Pinpoint the cell where the given text exists, returning its [x, y] midpoint coordinate. 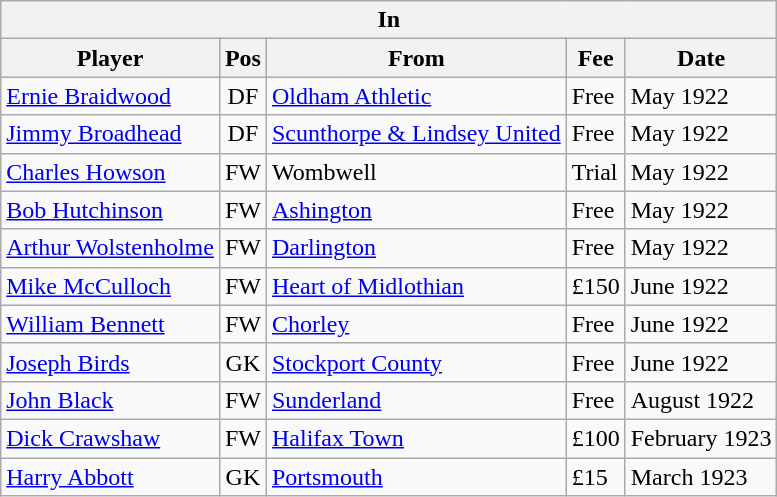
John Black [110, 400]
Jimmy Broadhead [110, 134]
Sunderland [416, 400]
Player [110, 58]
Stockport County [416, 362]
March 1923 [701, 477]
August 1922 [701, 400]
Arthur Wolstenholme [110, 248]
Ashington [416, 210]
Charles Howson [110, 172]
William Bennett [110, 324]
Dick Crawshaw [110, 438]
Portsmouth [416, 477]
£100 [596, 438]
Wombwell [416, 172]
£150 [596, 286]
Heart of Midlothian [416, 286]
Darlington [416, 248]
£15 [596, 477]
Date [701, 58]
Bob Hutchinson [110, 210]
Mike McCulloch [110, 286]
February 1923 [701, 438]
Ernie Braidwood [110, 96]
Joseph Birds [110, 362]
Chorley [416, 324]
From [416, 58]
Scunthorpe & Lindsey United [416, 134]
Fee [596, 58]
In [389, 20]
Harry Abbott [110, 477]
Trial [596, 172]
Pos [242, 58]
Oldham Athletic [416, 96]
Halifax Town [416, 438]
